Return [X, Y] of the center of cell containing provided text 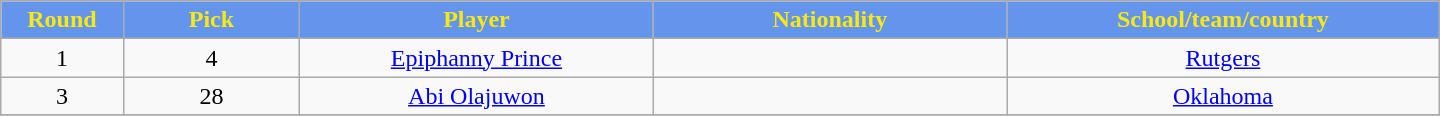
Rutgers [1224, 58]
4 [212, 58]
1 [62, 58]
3 [62, 96]
School/team/country [1224, 20]
Epiphanny Prince [476, 58]
Oklahoma [1224, 96]
Nationality [830, 20]
Round [62, 20]
Player [476, 20]
28 [212, 96]
Pick [212, 20]
Abi Olajuwon [476, 96]
